Detect which cell encompasses the target text, then output its [x, y] center coordinate. 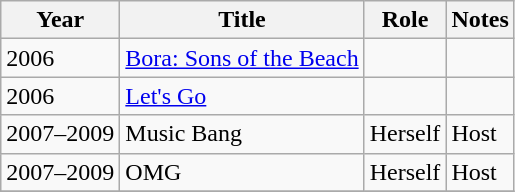
Role [405, 20]
OMG [242, 172]
Let's Go [242, 96]
Music Bang [242, 134]
Notes [480, 20]
Year [60, 20]
Title [242, 20]
Bora: Sons of the Beach [242, 58]
